Output the [x, y] coordinate of the center of the cell containing the given text.  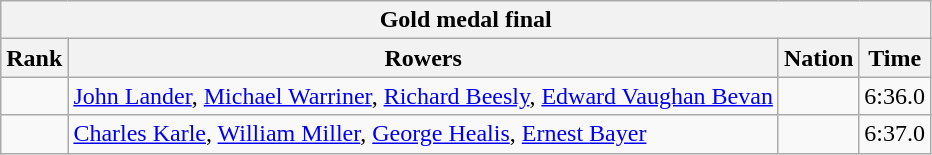
Rank [34, 58]
6:37.0 [895, 134]
Gold medal final [466, 20]
Nation [818, 58]
Time [895, 58]
6:36.0 [895, 96]
John Lander, Michael Warriner, Richard Beesly, Edward Vaughan Bevan [424, 96]
Rowers [424, 58]
Charles Karle, William Miller, George Healis, Ernest Bayer [424, 134]
